From the cell containing the given text, extract its center point as (X, Y) coordinate. 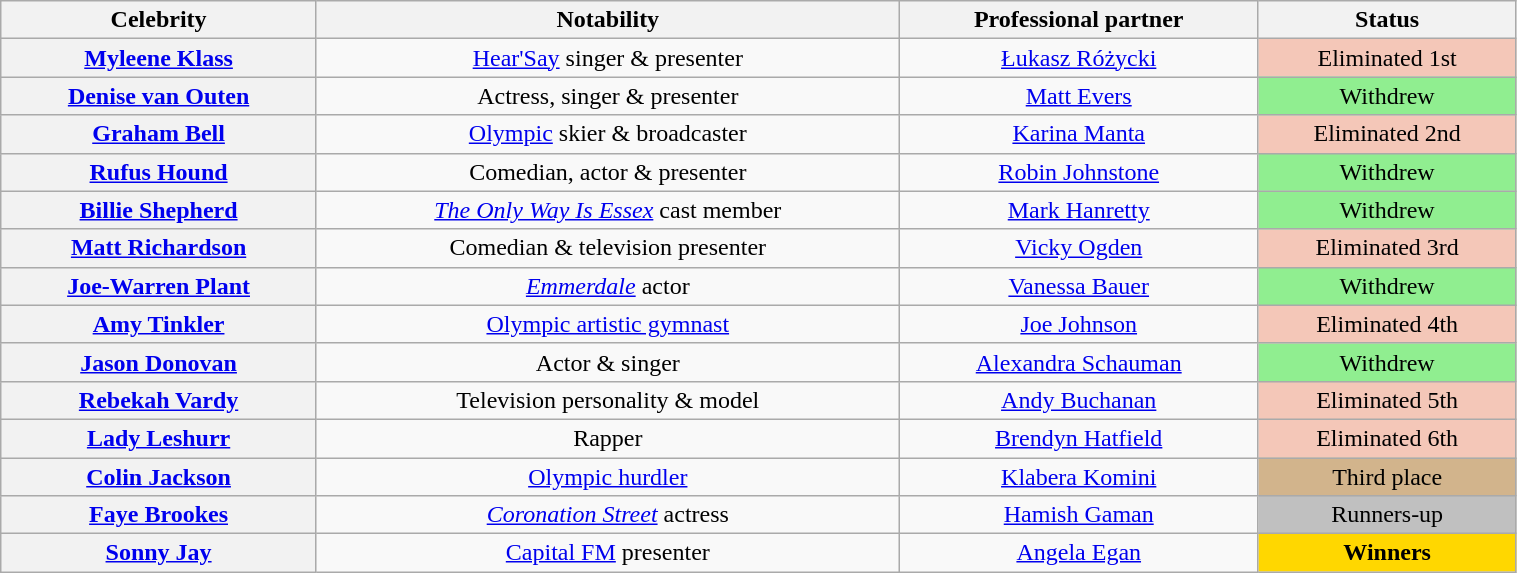
Rebekah Vardy (159, 400)
Denise van Outen (159, 96)
Celebrity (159, 20)
Rufus Hound (159, 172)
Sonny Jay (159, 553)
Eliminated 2nd (1387, 134)
Winners (1387, 553)
Lady Leshurr (159, 438)
Comedian, actor & presenter (608, 172)
Professional partner (1078, 20)
Comedian & television presenter (608, 248)
Colin Jackson (159, 477)
Rapper (608, 438)
Karina Manta (1078, 134)
Łukasz Różycki (1078, 58)
The Only Way Is Essex cast member (608, 210)
Joe-Warren Plant (159, 286)
Robin Johnstone (1078, 172)
Eliminated 6th (1387, 438)
Vicky Ogden (1078, 248)
Television personality & model (608, 400)
Brendyn Hatfield (1078, 438)
Graham Bell (159, 134)
Hear'Say singer & presenter (608, 58)
Matt Richardson (159, 248)
Eliminated 3rd (1387, 248)
Billie Shepherd (159, 210)
Matt Evers (1078, 96)
Andy Buchanan (1078, 400)
Amy Tinkler (159, 324)
Runners-up (1387, 515)
Olympic artistic gymnast (608, 324)
Faye Brookes (159, 515)
Joe Johnson (1078, 324)
Eliminated 4th (1387, 324)
Olympic skier & broadcaster (608, 134)
Eliminated 5th (1387, 400)
Angela Egan (1078, 553)
Status (1387, 20)
Emmerdale actor (608, 286)
Klabera Komini (1078, 477)
Coronation Street actress (608, 515)
Olympic hurdler (608, 477)
Actor & singer (608, 362)
Eliminated 1st (1387, 58)
Actress, singer & presenter (608, 96)
Myleene Klass (159, 58)
Capital FM presenter (608, 553)
Alexandra Schauman (1078, 362)
Mark Hanretty (1078, 210)
Notability (608, 20)
Vanessa Bauer (1078, 286)
Third place (1387, 477)
Hamish Gaman (1078, 515)
Jason Donovan (159, 362)
